Return the (x, y) coordinate for the center point of the cell that contains the specified text.  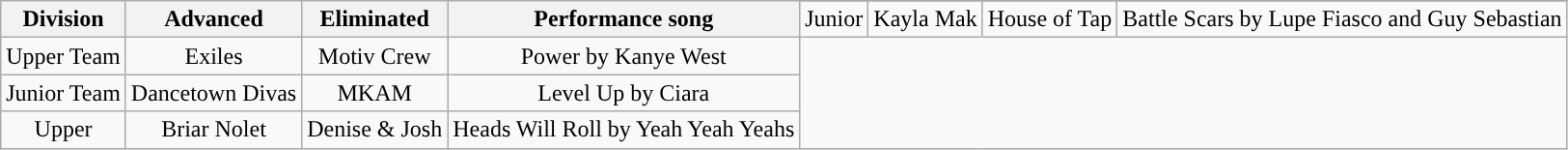
Level Up by Ciara (623, 93)
Junior Team (64, 93)
Exiles (213, 56)
Motiv Crew (374, 56)
Kayla Mak (925, 19)
Division (64, 19)
House of Tap (1050, 19)
MKAM (374, 93)
Eliminated (374, 19)
Heads Will Roll by Yeah Yeah Yeahs (623, 130)
Advanced (213, 19)
Performance song (623, 19)
Briar Nolet (213, 130)
Battle Scars by Lupe Fiasco and Guy Sebastian (1342, 19)
Dancetown Divas (213, 93)
Upper Team (64, 56)
Power by Kanye West (623, 56)
Junior (834, 19)
Upper (64, 130)
Denise & Josh (374, 130)
